Pinpoint the cell where the given text exists, returning its [x, y] midpoint coordinate. 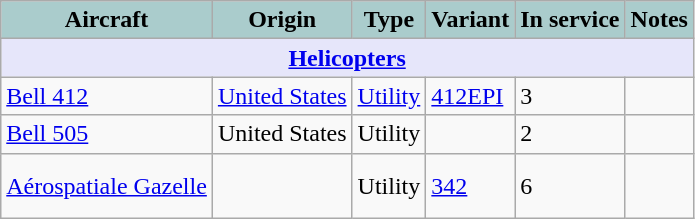
Type [389, 20]
3 [570, 96]
Aircraft [107, 20]
Notes [659, 20]
In service [570, 20]
6 [570, 186]
Bell 412 [107, 96]
Variant [470, 20]
412EPI [470, 96]
Aérospatiale Gazelle [107, 186]
Origin [282, 20]
2 [570, 134]
342 [470, 186]
Helicopters [348, 58]
Bell 505 [107, 134]
